Extract the [X, Y] coordinate from the center of the cell holding the provided text.  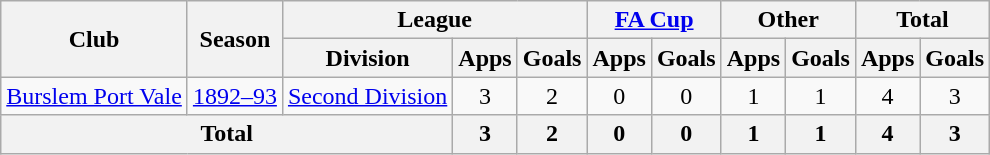
1892–93 [234, 96]
FA Cup [654, 20]
Burslem Port Vale [94, 96]
League [434, 20]
Other [788, 20]
Second Division [367, 96]
Season [234, 39]
Division [367, 58]
Club [94, 39]
